Capture the cell that displays the provided text and extract its (X, Y) central coordinate. 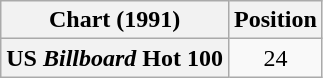
Position (276, 20)
24 (276, 58)
Chart (1991) (115, 20)
US Billboard Hot 100 (115, 58)
